Capture the cell that displays the provided text and extract its (x, y) central coordinate. 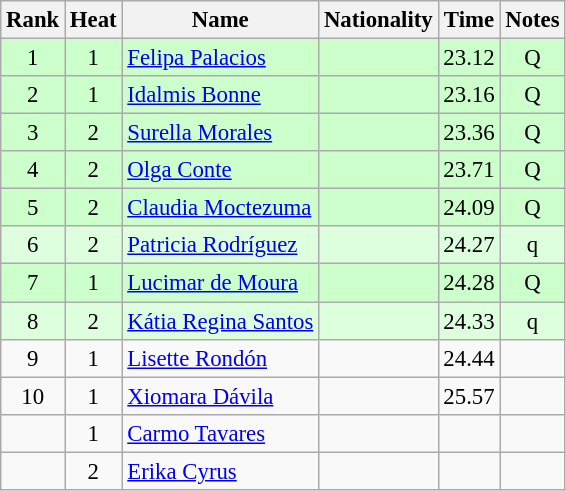
Surella Morales (220, 133)
Kátia Regina Santos (220, 321)
Time (469, 20)
24.44 (469, 358)
23.36 (469, 133)
Name (220, 20)
Felipa Palacios (220, 58)
Heat (94, 20)
Lucimar de Moura (220, 283)
Erika Cyrus (220, 471)
24.33 (469, 321)
3 (33, 133)
Nationality (378, 20)
10 (33, 396)
Idalmis Bonne (220, 95)
23.16 (469, 95)
Notes (532, 20)
24.27 (469, 245)
4 (33, 170)
24.09 (469, 208)
23.12 (469, 58)
Olga Conte (220, 170)
Lisette Rondón (220, 358)
6 (33, 245)
Patricia Rodríguez (220, 245)
24.28 (469, 283)
5 (33, 208)
Rank (33, 20)
8 (33, 321)
23.71 (469, 170)
Carmo Tavares (220, 433)
Claudia Moctezuma (220, 208)
9 (33, 358)
7 (33, 283)
25.57 (469, 396)
Xiomara Dávila (220, 396)
